Find where the given text appears and provide that cell's center as [X, Y] coordinate. 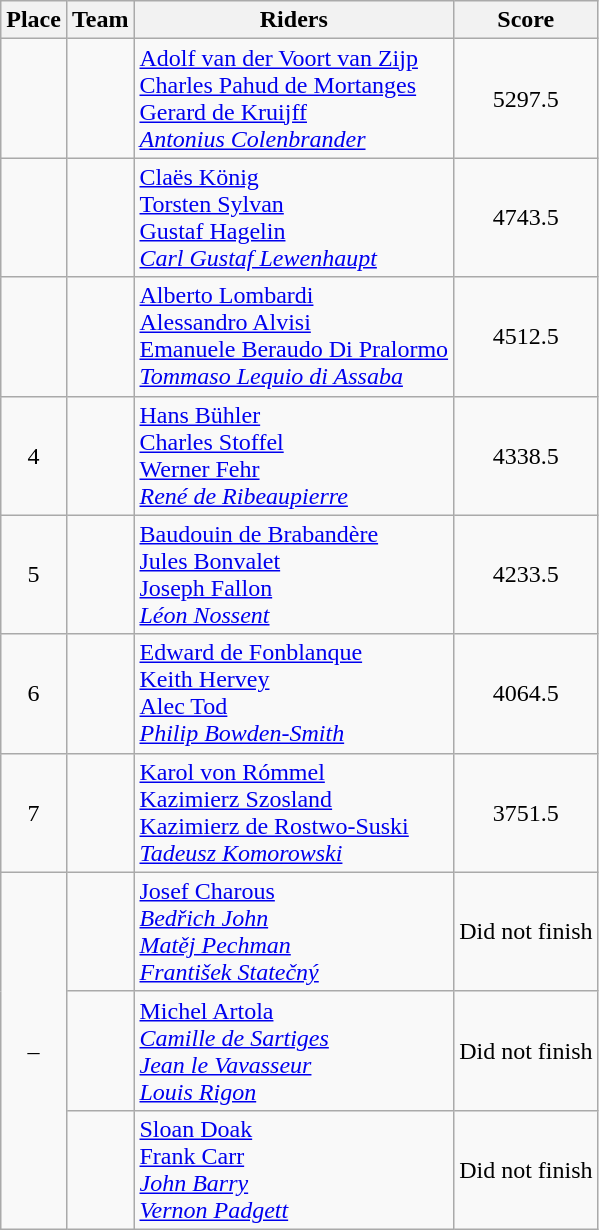
7 [34, 812]
4512.5 [526, 336]
Michel Artola Camille de Sartiges Jean le Vavasseur Louis Rigon [294, 1050]
6 [34, 694]
5297.5 [526, 98]
4064.5 [526, 694]
3751.5 [526, 812]
Baudouin de Brabandère Jules Bonvalet Joseph Fallon Léon Nossent [294, 574]
– [34, 1050]
Claës König Torsten Sylvan Gustaf Hagelin Carl Gustaf Lewenhaupt [294, 218]
4233.5 [526, 574]
4 [34, 456]
4743.5 [526, 218]
4338.5 [526, 456]
Score [526, 20]
Josef Charous Bedřich John Matěj Pechman František Statečný [294, 932]
Sloan Doak Frank Carr John Barry Vernon Padgett [294, 1170]
5 [34, 574]
Edward de Fonblanque Keith Hervey Alec Tod Philip Bowden-Smith [294, 694]
Team [100, 20]
Alberto Lombardi Alessandro Alvisi Emanuele Beraudo Di Pralormo Tommaso Lequio di Assaba [294, 336]
Hans Bühler Charles Stoffel Werner Fehr René de Ribeaupierre [294, 456]
Karol von Rómmel Kazimierz Szosland Kazimierz de Rostwo-Suski Tadeusz Komorowski [294, 812]
Adolf van der Voort van Zijp Charles Pahud de Mortanges Gerard de Kruijff Antonius Colenbrander [294, 98]
Riders [294, 20]
Place [34, 20]
